For the text-containing cell, return its midpoint in [x, y] coordinate format. 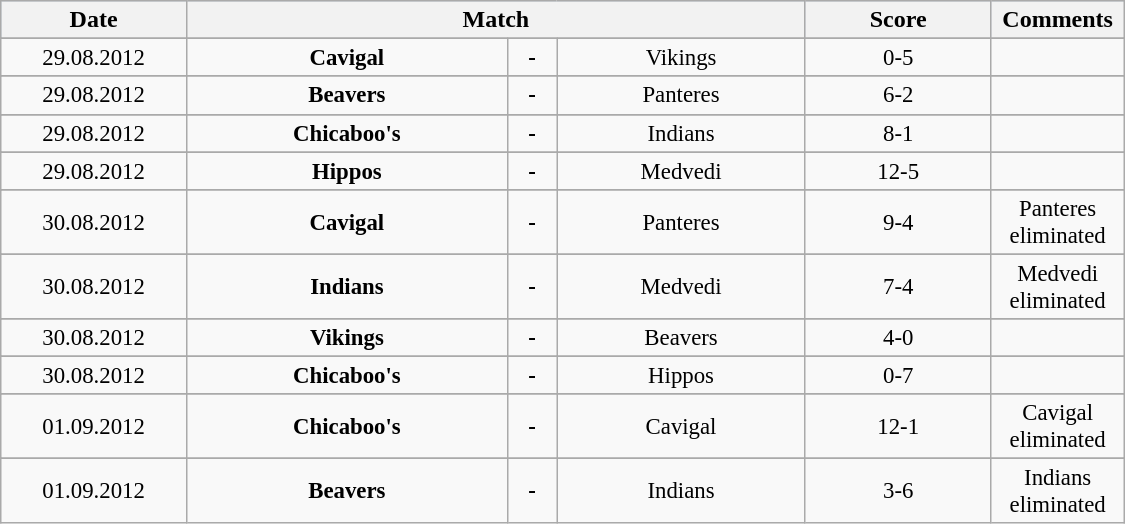
Score [898, 20]
6-2 [898, 95]
Date [94, 20]
4-0 [898, 337]
Medvedi eliminated [1058, 286]
Comments [1058, 20]
9-4 [898, 222]
Match [496, 20]
3-6 [898, 490]
8-1 [898, 133]
Cavigal eliminated [1058, 426]
0-7 [898, 375]
0-5 [898, 58]
12-5 [898, 171]
Panteres eliminated [1058, 222]
Indians eliminated [1058, 490]
7-4 [898, 286]
12-1 [898, 426]
